Scan for the cell matching the given text and deliver its [x, y] coordinate at center. 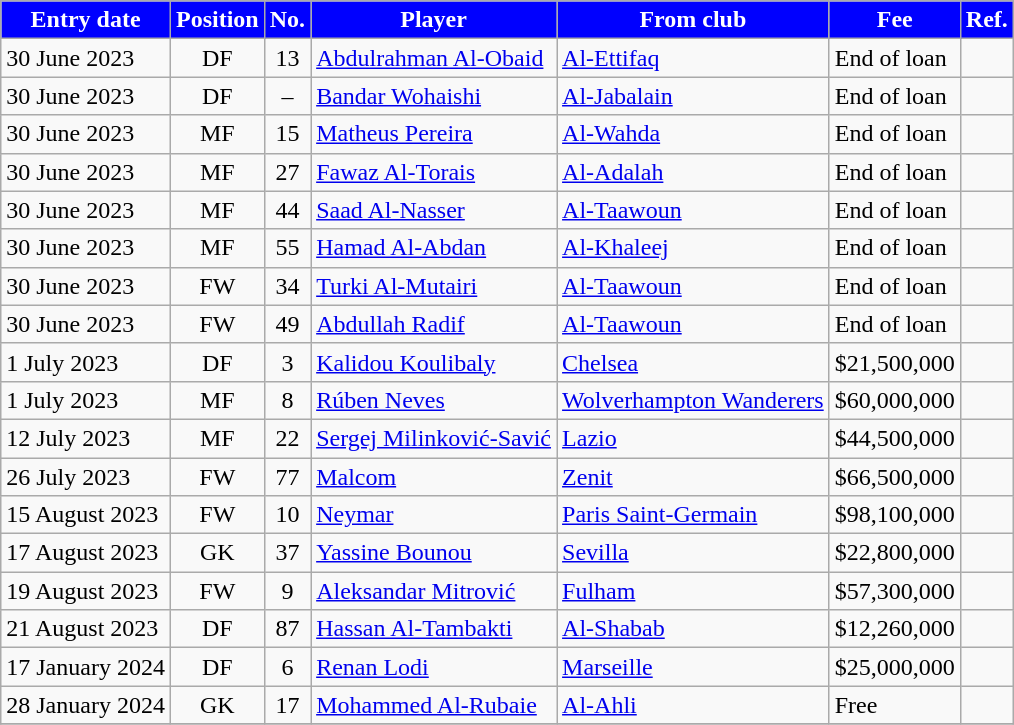
Bandar Wohaishi [434, 96]
Renan Lodi [434, 667]
Rúben Neves [434, 400]
6 [287, 667]
Sergej Milinković-Savić [434, 438]
37 [287, 553]
Marseille [694, 667]
From club [694, 20]
Al-Adalah [694, 172]
19 August 2023 [86, 591]
$44,500,000 [894, 438]
Al-Wahda [694, 134]
Abdulrahman Al-Obaid [434, 58]
No. [287, 20]
$22,800,000 [894, 553]
Al-Shabab [694, 629]
$12,260,000 [894, 629]
3 [287, 362]
Free [894, 705]
Wolverhampton Wanderers [694, 400]
$66,500,000 [894, 477]
17 January 2024 [86, 667]
77 [287, 477]
Al-Ahli [694, 705]
26 July 2023 [86, 477]
Aleksandar Mitrović [434, 591]
27 [287, 172]
$25,000,000 [894, 667]
Fee [894, 20]
Chelsea [694, 362]
28 January 2024 [86, 705]
34 [287, 286]
Position [217, 20]
Hamad Al-Abdan [434, 248]
Entry date [86, 20]
15 [287, 134]
21 August 2023 [86, 629]
Fulham [694, 591]
Zenit [694, 477]
Kalidou Koulibaly [434, 362]
Turki Al-Mutairi [434, 286]
87 [287, 629]
17 August 2023 [86, 553]
Matheus Pereira [434, 134]
$57,300,000 [894, 591]
$60,000,000 [894, 400]
15 August 2023 [86, 515]
Neymar [434, 515]
Paris Saint-Germain [694, 515]
13 [287, 58]
Al-Khaleej [694, 248]
$21,500,000 [894, 362]
Lazio [694, 438]
Fawaz Al-Torais [434, 172]
Hassan Al-Tambakti [434, 629]
9 [287, 591]
$98,100,000 [894, 515]
55 [287, 248]
Al-Ettifaq [694, 58]
10 [287, 515]
Sevilla [694, 553]
Ref. [986, 20]
– [287, 96]
Al-Jabalain [694, 96]
Yassine Bounou [434, 553]
22 [287, 438]
12 July 2023 [86, 438]
Mohammed Al-Rubaie [434, 705]
17 [287, 705]
Malcom [434, 477]
44 [287, 210]
49 [287, 324]
Abdullah Radif [434, 324]
8 [287, 400]
Saad Al-Nasser [434, 210]
Player [434, 20]
